Detect which cell encompasses the target text, then output its (x, y) center coordinate. 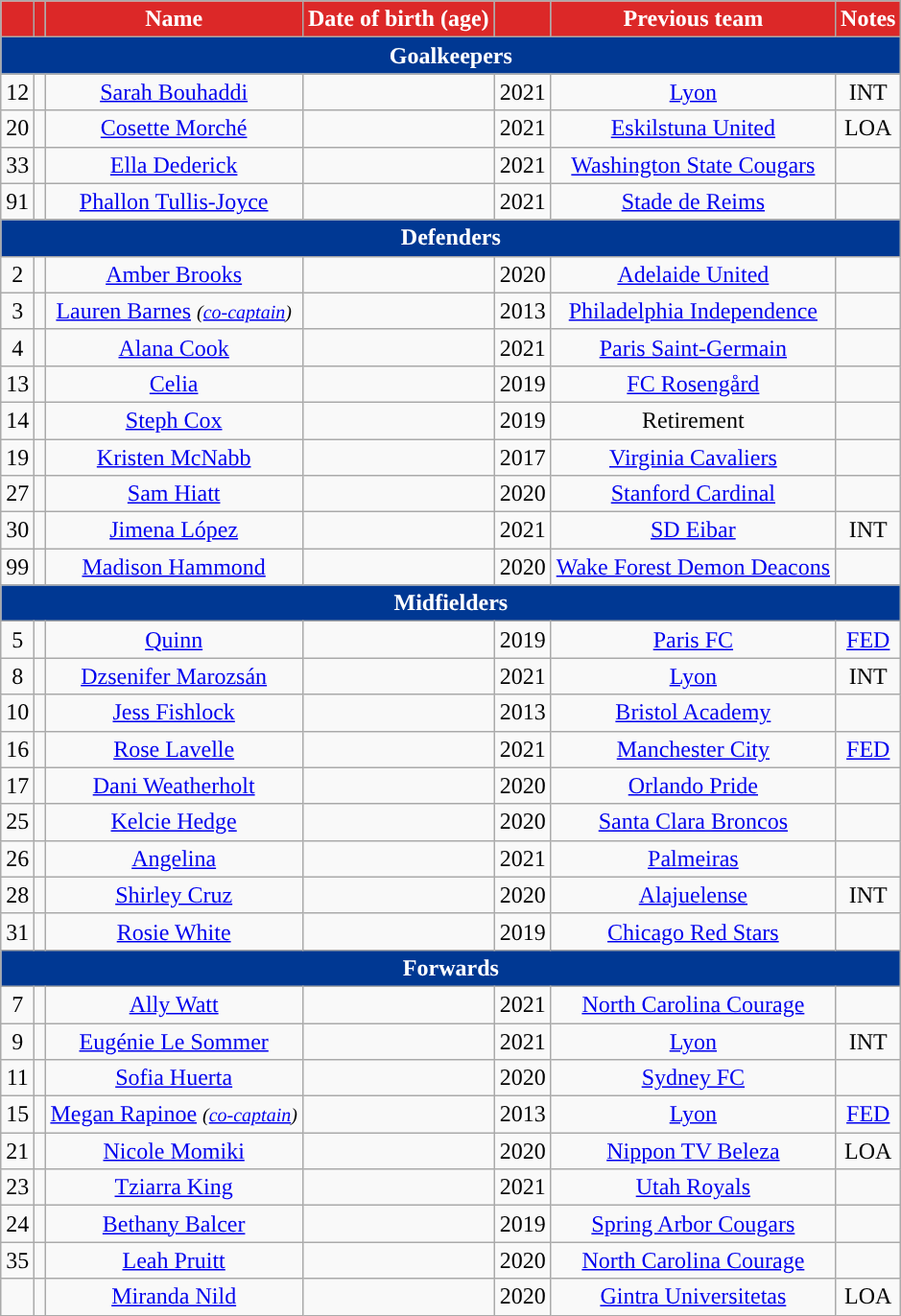
5 (17, 640)
30 (17, 530)
Santa Clara Broncos (693, 822)
Chicago Red Stars (693, 931)
Angelina (175, 858)
Wake Forest Demon Deacons (693, 567)
Dzsenifer Marozsán (175, 676)
7 (17, 1004)
Eskilstuna United (693, 129)
Alajuelense (693, 895)
14 (17, 420)
11 (17, 1078)
Gintra Universitetas (693, 1297)
Midfielders (451, 603)
20 (17, 129)
Rosie White (175, 931)
4 (17, 347)
Bristol Academy (693, 713)
Ally Watt (175, 1004)
16 (17, 749)
Kelcie Hedge (175, 822)
Stanford Cardinal (693, 494)
Spring Arbor Cougars (693, 1224)
Cosette Morché (175, 129)
3 (17, 311)
Lauren Barnes (co-captain) (175, 311)
Utah Royals (693, 1187)
Leah Pruitt (175, 1260)
33 (17, 165)
Celia (175, 384)
Previous team (693, 19)
Virginia Cavaliers (693, 458)
Nippon TV Beleza (693, 1151)
8 (17, 676)
Amber Brooks (175, 274)
Alana Cook (175, 347)
99 (17, 567)
13 (17, 384)
Phallon Tullis-Joyce (175, 201)
Manchester City (693, 749)
Eugénie Le Sommer (175, 1041)
24 (17, 1224)
Defenders (451, 238)
Bethany Balcer (175, 1224)
21 (17, 1151)
SD Eibar (693, 530)
23 (17, 1187)
26 (17, 858)
19 (17, 458)
25 (17, 822)
Paris FC (693, 640)
Miranda Nild (175, 1297)
Dani Weatherholt (175, 786)
Jess Fishlock (175, 713)
Name (175, 19)
15 (17, 1115)
Adelaide United (693, 274)
31 (17, 931)
Paris Saint-Germain (693, 347)
Shirley Cruz (175, 895)
35 (17, 1260)
Philadelphia Independence (693, 311)
Notes (868, 19)
Quinn (175, 640)
Sarah Bouhaddi (175, 92)
17 (17, 786)
12 (17, 92)
10 (17, 713)
Sofia Huerta (175, 1078)
2 (17, 274)
28 (17, 895)
Madison Hammond (175, 567)
Nicole Momiki (175, 1151)
Ella Dederick (175, 165)
Kristen McNabb (175, 458)
Orlando Pride (693, 786)
Retirement (693, 420)
Date of birth (age) (398, 19)
Stade de Reims (693, 201)
Washington State Cougars (693, 165)
Jimena López (175, 530)
Rose Lavelle (175, 749)
Forwards (451, 968)
FC Rosengård (693, 384)
91 (17, 201)
27 (17, 494)
Goalkeepers (451, 56)
Tziarra King (175, 1187)
Steph Cox (175, 420)
2017 (522, 458)
Sam Hiatt (175, 494)
9 (17, 1041)
Palmeiras (693, 858)
Sydney FC (693, 1078)
Megan Rapinoe (co-captain) (175, 1115)
